Capture the cell that displays the provided text and extract its (x, y) central coordinate. 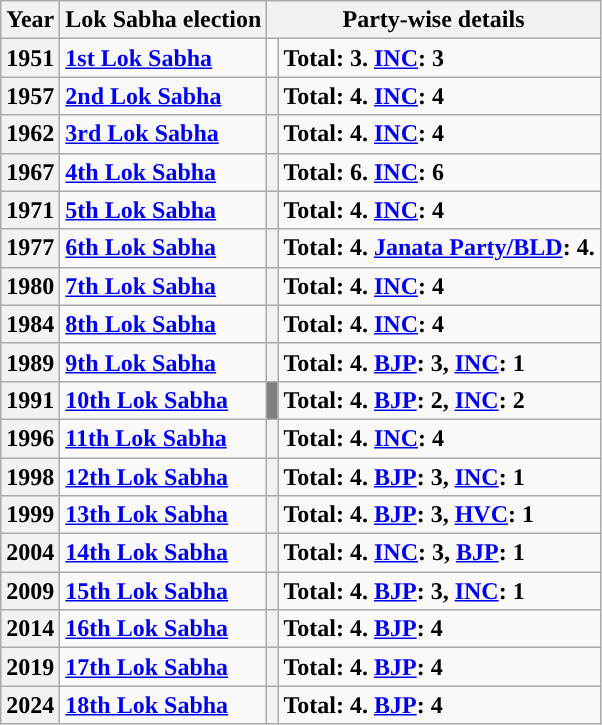
1977 (30, 248)
1998 (30, 477)
1989 (30, 362)
16th Lok Sabha (164, 629)
18th Lok Sabha (164, 705)
1967 (30, 172)
1957 (30, 96)
14th Lok Sabha (164, 553)
9th Lok Sabha (164, 362)
2009 (30, 591)
Year (30, 20)
1984 (30, 324)
Total: 4. INC: 3, BJP: 1 (439, 553)
1951 (30, 58)
1962 (30, 134)
5th Lok Sabha (164, 210)
10th Lok Sabha (164, 400)
Party-wise details (434, 20)
2nd Lok Sabha (164, 96)
Total: 3. INC: 3 (439, 58)
2014 (30, 629)
Total: 6. INC: 6 (439, 172)
2019 (30, 667)
1971 (30, 210)
4th Lok Sabha (164, 172)
Lok Sabha election (164, 20)
1996 (30, 438)
2024 (30, 705)
Total: 4. BJP: 3, HVC: 1 (439, 515)
1999 (30, 515)
7th Lok Sabha (164, 286)
6th Lok Sabha (164, 248)
2004 (30, 553)
1991 (30, 400)
17th Lok Sabha (164, 667)
Total: 4. Janata Party/BLD: 4. (439, 248)
13th Lok Sabha (164, 515)
1st Lok Sabha (164, 58)
3rd Lok Sabha (164, 134)
1980 (30, 286)
15th Lok Sabha (164, 591)
11th Lok Sabha (164, 438)
12th Lok Sabha (164, 477)
8th Lok Sabha (164, 324)
Total: 4. BJP: 2, INC: 2 (439, 400)
